Identify which cell holds the provided text, then report its (X, Y) central coordinate. 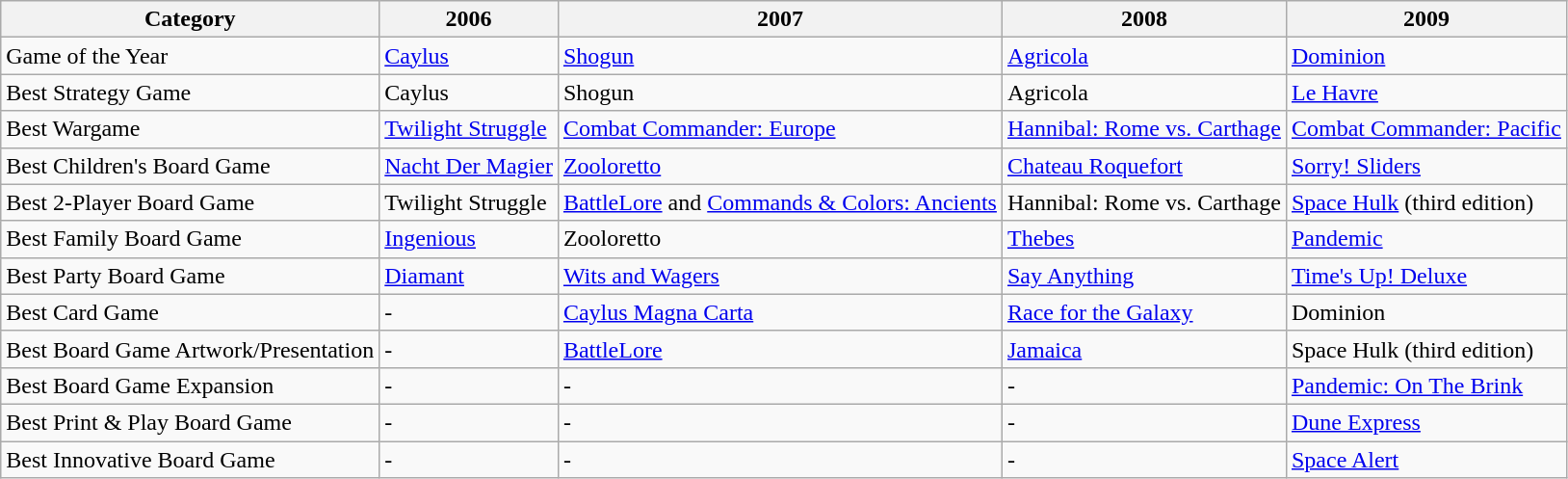
2006 (469, 19)
Combat Commander: Pacific (1425, 129)
Best Board Game Artwork/Presentation (191, 349)
BattleLore and Commands & Colors: Ancients (780, 202)
Time's Up! Deluxe (1425, 276)
Pandemic (1425, 239)
Best Innovative Board Game (191, 460)
Best 2-Player Board Game (191, 202)
Best Board Game Expansion (191, 386)
Best Strategy Game (191, 93)
Diamant (469, 276)
Say Anything (1144, 276)
Combat Commander: Europe (780, 129)
Le Havre (1425, 93)
Best Wargame (191, 129)
Chateau Roquefort (1144, 166)
2007 (780, 19)
Wits and Wagers (780, 276)
Best Card Game (191, 312)
Best Family Board Game (191, 239)
Race for the Galaxy (1144, 312)
Nacht Der Magier (469, 166)
Pandemic: On The Brink (1425, 386)
2008 (1144, 19)
Best Print & Play Board Game (191, 422)
BattleLore (780, 349)
Category (191, 19)
Space Alert (1425, 460)
Sorry! Sliders (1425, 166)
2009 (1425, 19)
Caylus Magna Carta (780, 312)
Dune Express (1425, 422)
Ingenious (469, 239)
Best Party Board Game (191, 276)
Thebes (1144, 239)
Game of the Year (191, 56)
Best Children's Board Game (191, 166)
Jamaica (1144, 349)
